Pinpoint the cell where the given text exists, returning its (X, Y) midpoint coordinate. 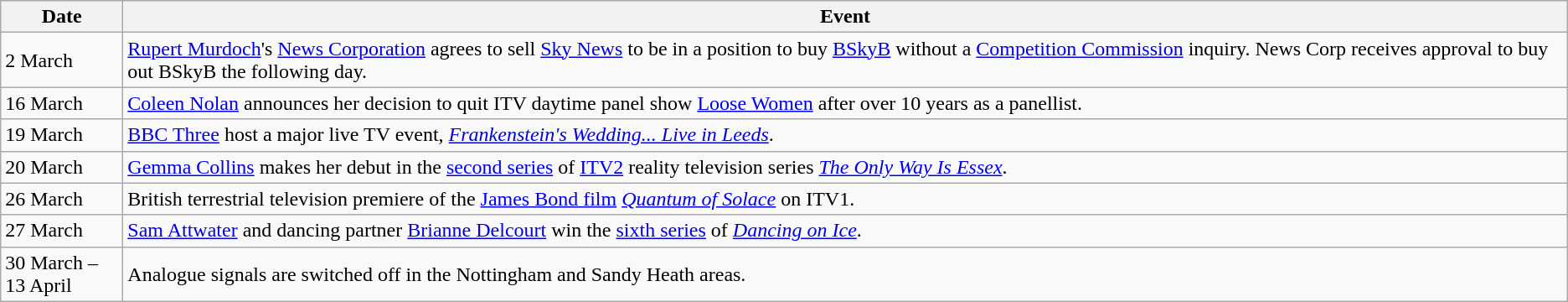
Sam Attwater and dancing partner Brianne Delcourt win the sixth series of Dancing on Ice. (845, 231)
27 March (62, 231)
BBC Three host a major live TV event, Frankenstein's Wedding... Live in Leeds. (845, 135)
Date (62, 17)
Coleen Nolan announces her decision to quit ITV daytime panel show Loose Women after over 10 years as a panellist. (845, 103)
20 March (62, 167)
30 March – 13 April (62, 273)
26 March (62, 199)
Event (845, 17)
16 March (62, 103)
19 March (62, 135)
Analogue signals are switched off in the Nottingham and Sandy Heath areas. (845, 273)
British terrestrial television premiere of the James Bond film Quantum of Solace on ITV1. (845, 199)
Gemma Collins makes her debut in the second series of ITV2 reality television series The Only Way Is Essex. (845, 167)
2 March (62, 60)
